Identify which cell holds the provided text, then report its [X, Y] central coordinate. 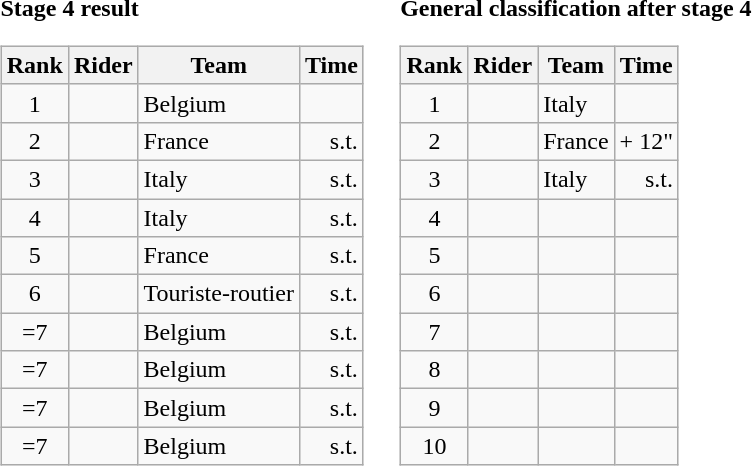
Touriste-routier [218, 294]
9 [434, 408]
8 [434, 370]
+ 12" [646, 141]
10 [434, 446]
7 [434, 332]
